Return the [x, y] coordinate for the center point of the cell that contains the specified text.  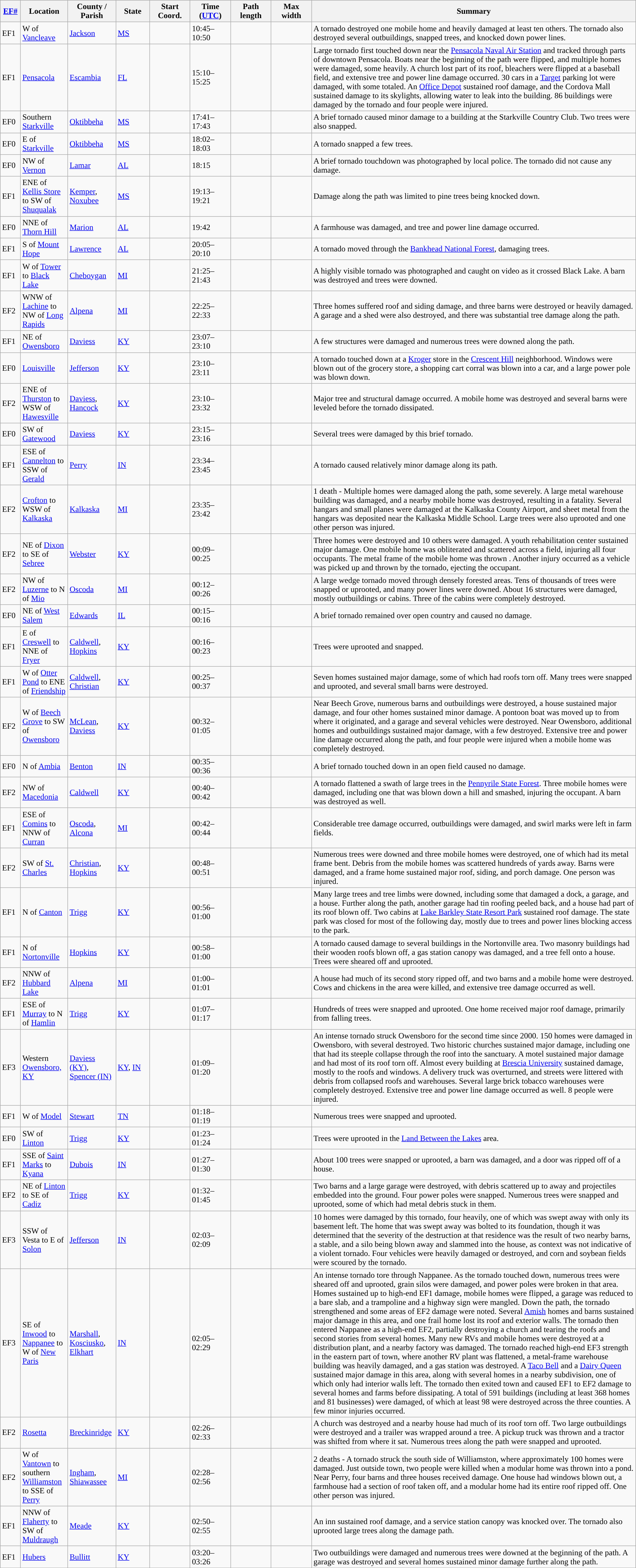
Benton [92, 766]
23:15–23:16 [211, 434]
17:41–17:43 [211, 122]
A tornado moved through the Bankhead National Forest, damaging trees. [474, 249]
ESE of Murray to N of Hamlin [44, 1014]
Webster [92, 554]
Jackson [92, 33]
23:34–23:45 [211, 465]
ENE of Kellis Store to SW of Shuqualak [44, 196]
Perry [92, 465]
01:27–01:30 [211, 1164]
03:20–03:26 [211, 1557]
Caldwell, Christian [92, 682]
Dubois [92, 1164]
00:12–00:26 [211, 589]
18:15 [211, 166]
W of Vantown to southern Williamston to SSE of Perry [44, 1477]
Kemper, Noxubee [92, 196]
Daviess, Hancock [92, 404]
02:28–02:56 [211, 1477]
00:58–01:00 [211, 952]
01:23–01:24 [211, 1138]
Summary [474, 11]
A few structures were damaged and numerous trees were downed along the path. [474, 341]
02:26–02:33 [211, 1433]
NW of Luzerne to N of Mio [44, 589]
E of Starkville [44, 143]
Hopkins [92, 952]
00:09–00:25 [211, 554]
NW of Vernon [44, 166]
FL [133, 77]
SW of Gatewood [44, 434]
19:13–19:21 [211, 196]
Start Coord. [170, 11]
Caldwell, Hopkins [92, 646]
IL [133, 615]
A tornado snapped a few trees. [474, 143]
Lawrence [92, 249]
ESE of Cannelton to SSW of Gerald [44, 465]
01:00–01:01 [211, 983]
SW of St. Charles [44, 867]
KY, IN [133, 1067]
A highly visible tornado was photographed and caught on video as it crossed Black Lake. A barn was destroyed and trees were downed. [474, 275]
Oscoda [92, 589]
E of Creswell to NNE of Fryer [44, 646]
SSE of Saint Marks to Kyana [44, 1164]
State [133, 11]
S of Mount Hope [44, 249]
NE of Owensboro [44, 341]
A brief tornado caused minor damage to a building at the Starkville Country Club. Two trees were also snapped. [474, 122]
Trees were uprooted in the Land Between the Lakes area. [474, 1138]
Max width [291, 11]
Location [44, 11]
Marion [92, 227]
01:18–01:19 [211, 1116]
WNW of Lachine to NW of Long Rapids [44, 310]
A brief tornado touched down in an open field caused no damage. [474, 766]
NW of Macedonia [44, 792]
21:25–21:43 [211, 275]
01:32–01:45 [211, 1195]
EF# [10, 11]
Kalkaska [92, 509]
Caldwell [92, 792]
Hundreds of trees were snapped and uprooted. One home received major roof damage, primarily from falling trees. [474, 1014]
N of Ambia [44, 766]
Louisville [44, 368]
00:25–00:37 [211, 682]
Crofton to WSW of Kalkaska [44, 509]
Numerous trees were snapped and uprooted. [474, 1116]
ESE of Comins to NNW of Curran [44, 828]
01:07–01:17 [211, 1014]
Hubers [44, 1557]
W of Vancleave [44, 33]
00:32–01:05 [211, 726]
W of Tower to Black Lake [44, 275]
NE of Linton to SE of Cadiz [44, 1195]
Marshall, Kosciusko, Elkhart [92, 1343]
23:10–23:32 [211, 404]
NNW of Flaherty to SW of Muldraugh [44, 1526]
About 100 trees were snapped or uprooted, a barn was damaged, and a door was ripped off of a house. [474, 1164]
Cheboygan [92, 275]
00:40–00:42 [211, 792]
W of Otter Pond to ENE of Friendship [44, 682]
NE of Dixon to SE of Sebree [44, 554]
Oscoda, Alcona [92, 828]
Southern Starkville [44, 122]
Edwards [92, 615]
Path length [251, 11]
18:02–18:03 [211, 143]
A brief tornado remained over open country and caused no damage. [474, 615]
A brief tornado touchdown was photographed by local police. The tornado did not cause any damage. [474, 166]
02:03–02:09 [211, 1240]
Bullitt [92, 1557]
Western Owensboro, KY [44, 1067]
Several trees were damaged by this brief tornado. [474, 434]
Daviess (KY), Spencer (IN) [92, 1067]
A tornado caused relatively minor damage along its path. [474, 465]
20:05–20:10 [211, 249]
SE of Inwood to Nappanee to W of New Paris [44, 1343]
Meade [92, 1526]
N of Canton [44, 912]
W of Beech Grove to SW of Owensboro [44, 726]
23:07–23:10 [211, 341]
Rosetta [44, 1433]
00:48–00:51 [211, 867]
00:42–00:44 [211, 828]
SW of Linton [44, 1138]
TN [133, 1116]
Considerable tree damage occurred, outbuildings were damaged, and swirl marks were left in farm fields. [474, 828]
00:35–00:36 [211, 766]
Lamar [92, 166]
ENE of Thurston to WSW of Hawesville [44, 404]
County / Parish [92, 11]
Stewart [92, 1116]
Major tree and structural damage occurred. A mobile home was destroyed and several barns were leveled before the tornado dissipated. [474, 404]
SSW of Vesta to E of Solon [44, 1240]
NE of West Salem [44, 615]
A farmhouse was damaged, and tree and power line damage occurred. [474, 227]
Christian, Hopkins [92, 867]
10:45–10:50 [211, 33]
Seven homes sustained major damage, some of which had roofs torn off. Many trees were snapped and uprooted, and several small barns were destroyed. [474, 682]
Pensacola [44, 77]
00:16–00:23 [211, 646]
15:10–15:25 [211, 77]
W of Model [44, 1116]
02:05–02:29 [211, 1343]
McLean, Daviess [92, 726]
An inn sustained roof damage, and a service station canopy was knocked over. The tornado also uprooted large trees along the damage path. [474, 1526]
Time (UTC) [211, 11]
NNE of Thorn Hill [44, 227]
19:42 [211, 227]
Breckinridge [92, 1433]
22:25–22:33 [211, 310]
Ingham, Shiawassee [92, 1477]
23:35–23:42 [211, 509]
N of Nortonville [44, 952]
00:56–01:00 [211, 912]
00:15–00:16 [211, 615]
Damage along the path was limited to pine trees being knocked down. [474, 196]
02:50–02:55 [211, 1526]
01:09–01:20 [211, 1067]
Escambia [92, 77]
Trees were uprooted and snapped. [474, 646]
NNW of Hubbard Lake [44, 983]
23:10–23:11 [211, 368]
